Determine the [X, Y] coordinate at the center of the cell enclosing the given text.  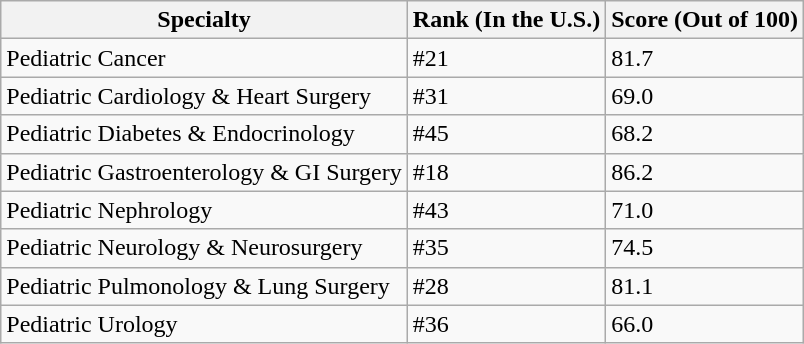
Pediatric Nephrology [204, 210]
#35 [506, 248]
66.0 [705, 324]
#31 [506, 96]
Specialty [204, 20]
81.1 [705, 286]
Pediatric Cancer [204, 58]
#45 [506, 134]
Rank (In the U.S.) [506, 20]
Pediatric Neurology & Neurosurgery [204, 248]
Score (Out of 100) [705, 20]
Pediatric Diabetes & Endocrinology [204, 134]
#28 [506, 286]
Pediatric Cardiology & Heart Surgery [204, 96]
Pediatric Urology [204, 324]
69.0 [705, 96]
74.5 [705, 248]
#43 [506, 210]
81.7 [705, 58]
86.2 [705, 172]
Pediatric Gastroenterology & GI Surgery [204, 172]
#18 [506, 172]
Pediatric Pulmonology & Lung Surgery [204, 286]
#21 [506, 58]
68.2 [705, 134]
#36 [506, 324]
71.0 [705, 210]
